Determine the (X, Y) coordinate at the center of the cell enclosing the given text.  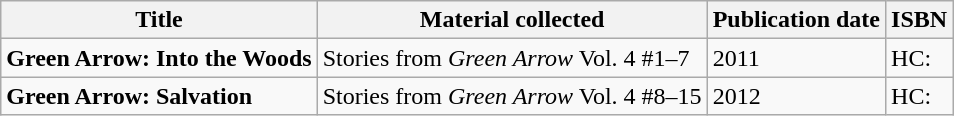
2012 (796, 96)
Title (159, 20)
2011 (796, 58)
Stories from Green Arrow Vol. 4 #8–15 (512, 96)
Publication date (796, 20)
Green Arrow: Salvation (159, 96)
Stories from Green Arrow Vol. 4 #1–7 (512, 58)
Material collected (512, 20)
ISBN (920, 20)
Green Arrow: Into the Woods (159, 58)
